Determine the [x, y] coordinate at the center of the cell enclosing the given text.  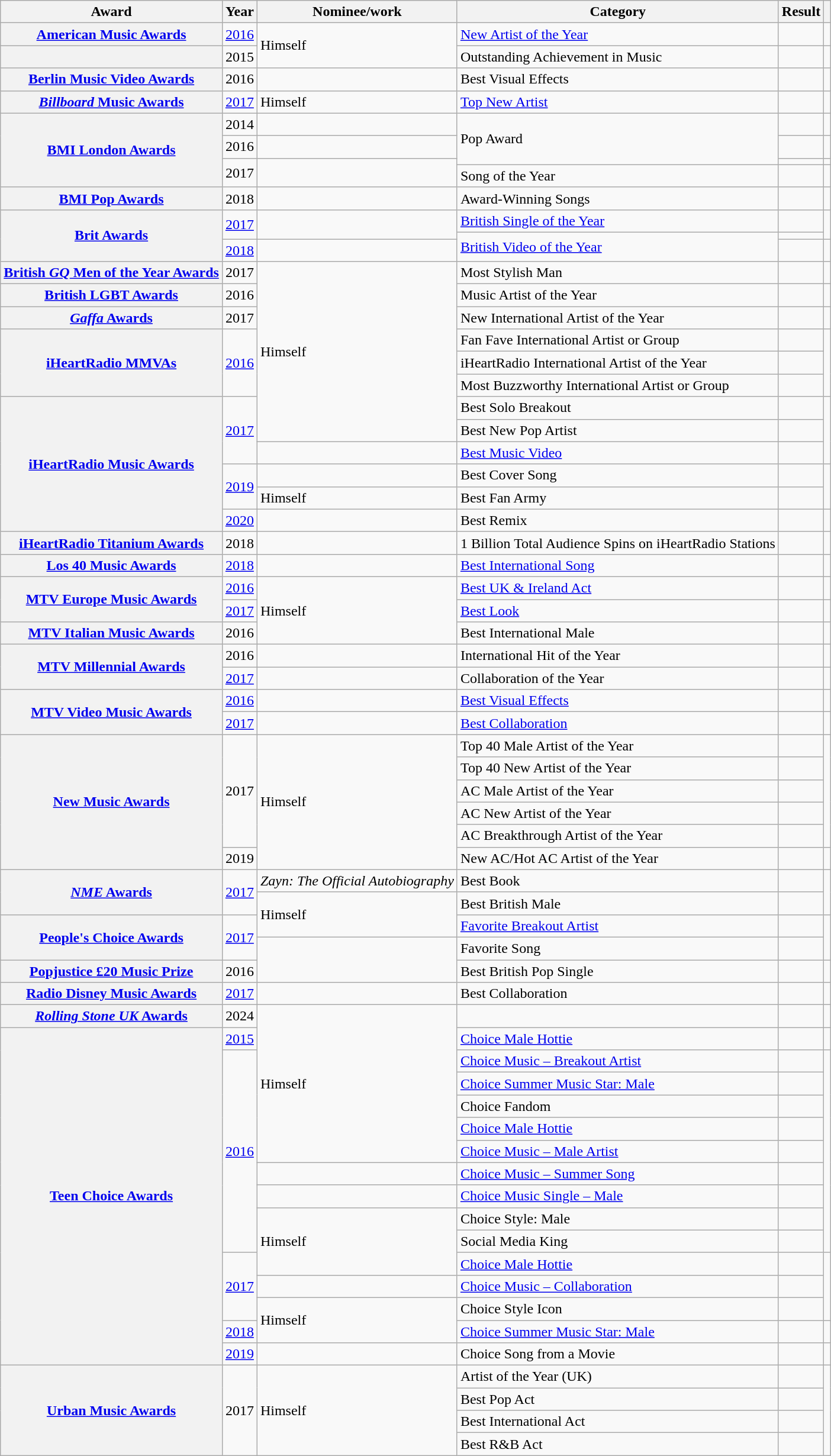
Billboard Music Awards [111, 102]
Choice Style: Male [618, 1219]
Song of the Year [618, 176]
British Single of the Year [618, 221]
Award-Winning Songs [618, 198]
Best Look [618, 610]
People's Choice Awards [111, 937]
Nominee/work [357, 12]
BMI Pop Awards [111, 198]
Rolling Stone UK Awards [111, 1016]
Music Artist of the Year [618, 295]
Award [111, 12]
Teen Choice Awards [111, 1197]
British Video of the Year [618, 246]
Choice Music – Summer Song [618, 1174]
Top 40 Male Artist of the Year [618, 746]
Zayn: The Official Autobiography [357, 881]
Choice Song from a Movie [618, 1354]
Best British Male [618, 903]
iHeartRadio Titanium Awards [111, 543]
Best Solo Breakout [618, 408]
Year [239, 12]
MTV Italian Music Awards [111, 633]
Fan Fave International Artist or Group [618, 340]
iHeartRadio International Artist of the Year [618, 363]
Category [618, 12]
International Hit of the Year [618, 656]
Best R&B Act [618, 1444]
MTV Video Music Awards [111, 712]
MTV Millennial Awards [111, 667]
NME Awards [111, 892]
Radio Disney Music Awards [111, 994]
Choice Fandom [618, 1106]
Choice Music – Collaboration [618, 1286]
New Artist of the Year [618, 34]
Best UK & Ireland Act [618, 588]
Favorite Song [618, 948]
Best Music Video [618, 453]
Collaboration of the Year [618, 678]
Favorite Breakout Artist [618, 926]
iHeartRadio MMVAs [111, 363]
AC Breakthrough Artist of the Year [618, 836]
Most Stylish Man [618, 273]
Popjustice £20 Music Prize [111, 971]
2014 [239, 124]
Best Fan Army [618, 498]
2020 [239, 520]
Social Media King [618, 1241]
Gaffa Awards [111, 318]
MTV Europe Music Awards [111, 599]
New International Artist of the Year [618, 318]
Best International Song [618, 565]
Outstanding Achievement in Music [618, 57]
Choice Style Icon [618, 1309]
Best Remix [618, 520]
Result [801, 12]
1 Billion Total Audience Spins on iHeartRadio Stations [618, 543]
New AC/Hot AC Artist of the Year [618, 858]
AC Male Artist of the Year [618, 791]
Best Book [618, 881]
American Music Awards [111, 34]
British GQ Men of the Year Awards [111, 273]
AC New Artist of the Year [618, 813]
Best Pop Act [618, 1399]
Most Buzzworthy International Artist or Group [618, 385]
Best British Pop Single [618, 971]
Best International Male [618, 633]
Best International Act [618, 1422]
Choice Music Single – Male [618, 1196]
Los 40 Music Awards [111, 565]
Choice Music – Breakout Artist [618, 1061]
British LGBT Awards [111, 295]
Berlin Music Video Awards [111, 79]
BMI London Awards [111, 150]
Choice Music – Male Artist [618, 1151]
Best New Pop Artist [618, 430]
Urban Music Awards [111, 1410]
Top New Artist [618, 102]
New Music Awards [111, 802]
Best Cover Song [618, 475]
Artist of the Year (UK) [618, 1377]
Top 40 New Artist of the Year [618, 768]
2024 [239, 1016]
Brit Awards [111, 236]
Pop Award [618, 138]
iHeartRadio Music Awards [111, 464]
